Output the (X, Y) coordinate of the center of the cell containing the given text.  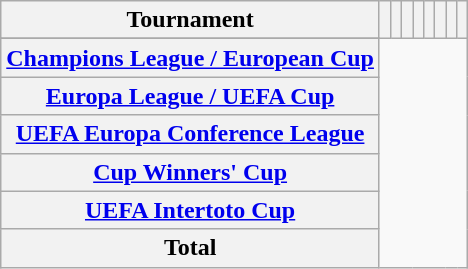
Champions League / European Cup (190, 58)
Tournament (190, 20)
Cup Winners' Cup (190, 172)
UEFA Europa Conference League (190, 134)
Europa League / UEFA Cup (190, 96)
UEFA Intertoto Cup (190, 210)
Total (190, 248)
